Search for the cell housing the specified text and yield its [X, Y] center coordinate. 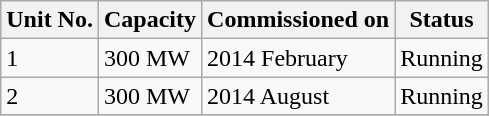
Commissioned on [298, 20]
2014 August [298, 96]
1 [50, 58]
Capacity [150, 20]
Unit No. [50, 20]
2014 February [298, 58]
2 [50, 96]
Status [442, 20]
